Search for the cell housing the specified text and yield its [X, Y] center coordinate. 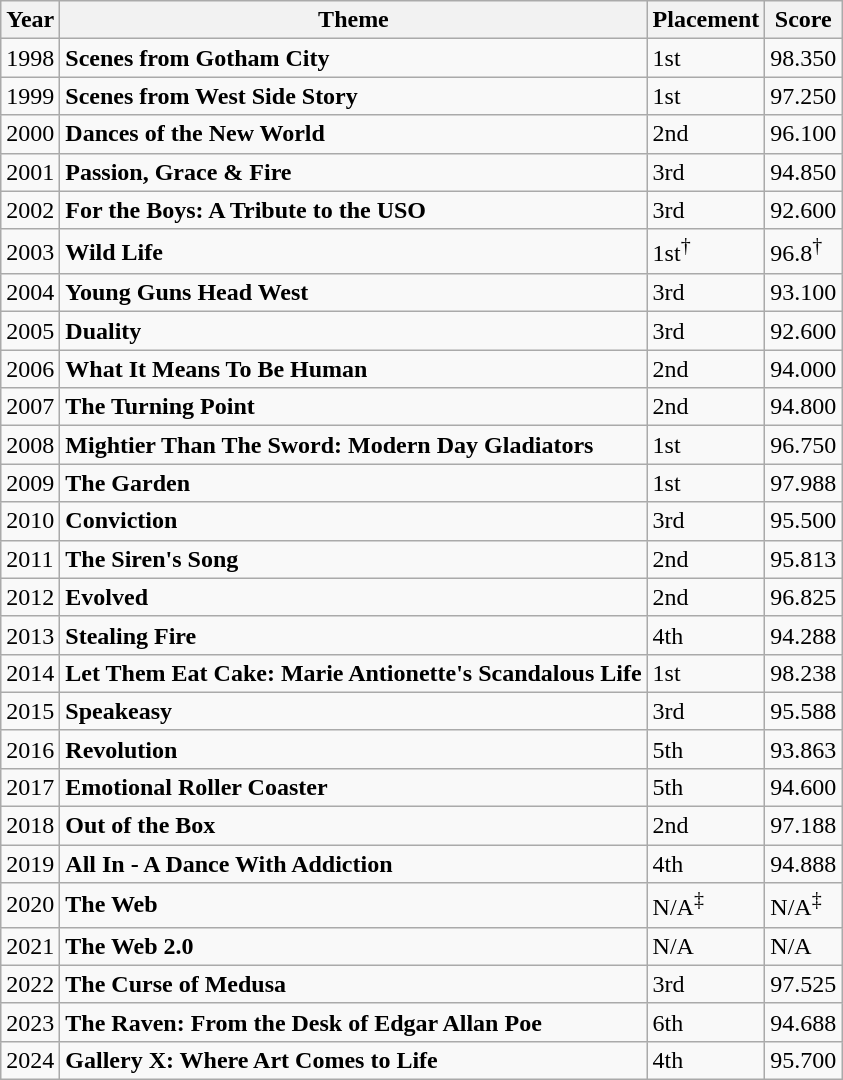
6th [706, 1022]
The Turning Point [354, 407]
Year [30, 20]
Scenes from Gotham City [354, 58]
2017 [30, 787]
2011 [30, 559]
97.988 [804, 483]
2014 [30, 673]
95.588 [804, 711]
Speakeasy [354, 711]
Mightier Than The Sword: Modern Day Gladiators [354, 445]
96.750 [804, 445]
Stealing Fire [354, 635]
2021 [30, 946]
2008 [30, 445]
2012 [30, 597]
2024 [30, 1060]
2001 [30, 172]
2003 [30, 252]
Duality [354, 331]
95.500 [804, 521]
94.288 [804, 635]
Theme [354, 20]
1998 [30, 58]
97.188 [804, 826]
2005 [30, 331]
95.813 [804, 559]
94.000 [804, 369]
2004 [30, 293]
1999 [30, 96]
The Garden [354, 483]
The Web 2.0 [354, 946]
Passion, Grace & Fire [354, 172]
The Web [354, 906]
2020 [30, 906]
2016 [30, 749]
98.238 [804, 673]
Evolved [354, 597]
2013 [30, 635]
Gallery X: Where Art Comes to Life [354, 1060]
The Raven: From the Desk of Edgar Allan Poe [354, 1022]
Let Them Eat Cake: Marie Antionette's Scandalous Life [354, 673]
98.350 [804, 58]
2000 [30, 134]
2022 [30, 984]
2015 [30, 711]
97.525 [804, 984]
The Siren's Song [354, 559]
94.688 [804, 1022]
95.700 [804, 1060]
94.888 [804, 864]
2010 [30, 521]
All In - A Dance With Addiction [354, 864]
2019 [30, 864]
2007 [30, 407]
94.800 [804, 407]
93.100 [804, 293]
Dances of the New World [354, 134]
Wild Life [354, 252]
96.100 [804, 134]
Conviction [354, 521]
What It Means To Be Human [354, 369]
94.850 [804, 172]
Score [804, 20]
Emotional Roller Coaster [354, 787]
93.863 [804, 749]
1st† [706, 252]
2006 [30, 369]
For the Boys: A Tribute to the USO [354, 210]
2023 [30, 1022]
2009 [30, 483]
Revolution [354, 749]
Placement [706, 20]
2002 [30, 210]
2018 [30, 826]
Scenes from West Side Story [354, 96]
94.600 [804, 787]
96.8† [804, 252]
96.825 [804, 597]
97.250 [804, 96]
The Curse of Medusa [354, 984]
Young Guns Head West [354, 293]
Out of the Box [354, 826]
